Search for the cell housing the specified text and yield its (X, Y) center coordinate. 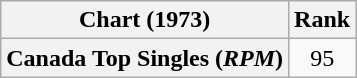
Rank (322, 20)
Chart (1973) (145, 20)
Canada Top Singles (RPM) (145, 58)
95 (322, 58)
